From the cell containing the given text, extract its center point as [x, y] coordinate. 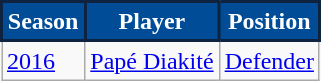
Papé Diakité [152, 60]
Player [152, 22]
2016 [44, 60]
Defender [269, 60]
Season [44, 22]
Position [269, 22]
